Detect which cell encompasses the target text, then output its [X, Y] center coordinate. 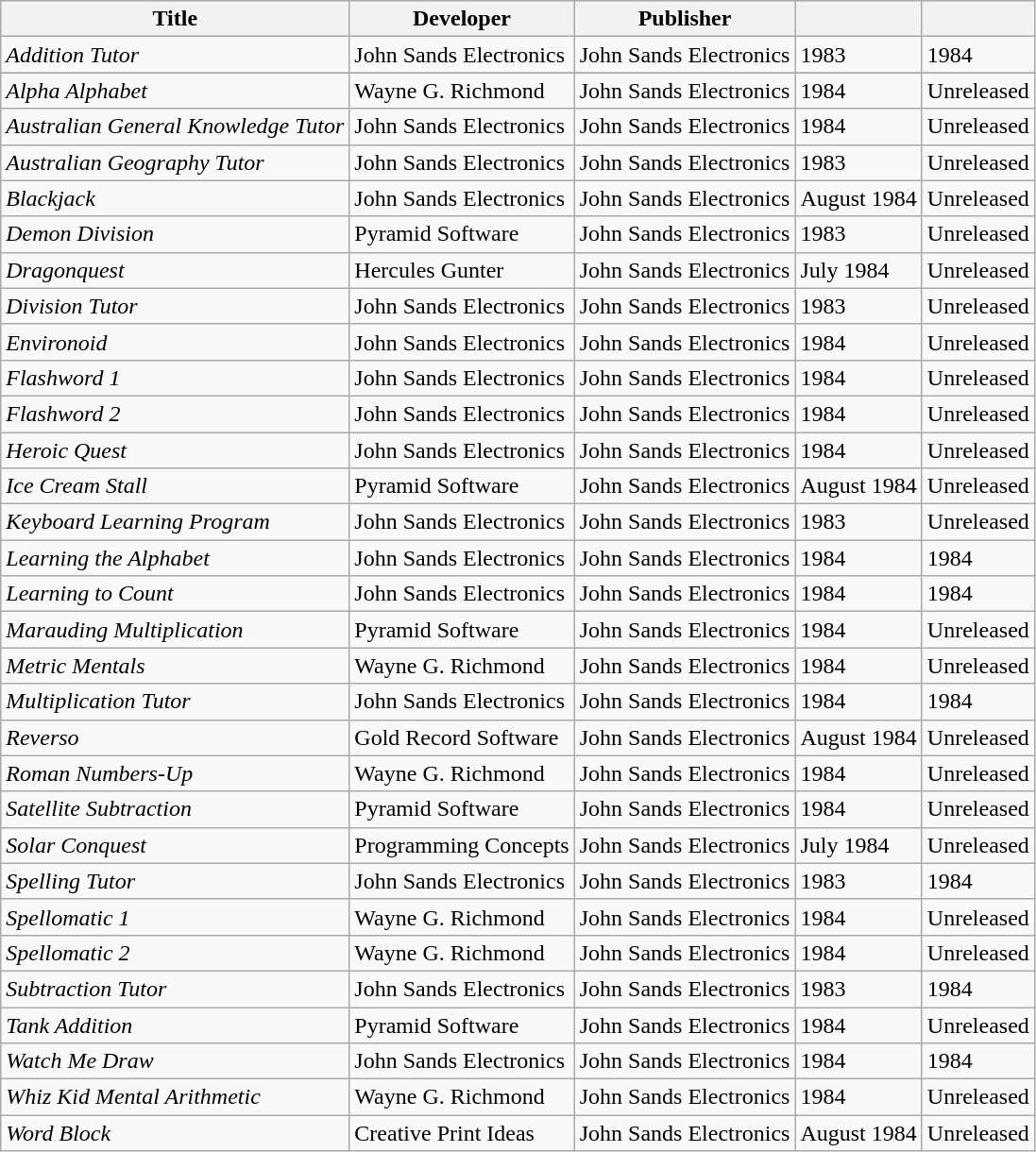
Heroic Quest [176, 450]
Flashword 2 [176, 414]
Developer [462, 19]
Multiplication Tutor [176, 702]
Keyboard Learning Program [176, 522]
Spellomatic 1 [176, 917]
Alpha Alphabet [176, 91]
Environoid [176, 342]
Australian General Knowledge Tutor [176, 127]
Australian Geography Tutor [176, 162]
Learning to Count [176, 594]
Programming Concepts [462, 845]
Spellomatic 2 [176, 953]
Spelling Tutor [176, 881]
Roman Numbers-Up [176, 773]
Watch Me Draw [176, 1061]
Word Block [176, 1133]
Gold Record Software [462, 737]
Division Tutor [176, 306]
Satellite Subtraction [176, 809]
Subtraction Tutor [176, 989]
Tank Addition [176, 1025]
Demon Division [176, 234]
Addition Tutor [176, 55]
Blackjack [176, 198]
Ice Cream Stall [176, 486]
Reverso [176, 737]
Flashword 1 [176, 378]
Hercules Gunter [462, 270]
Marauding Multiplication [176, 630]
Whiz Kid Mental Arithmetic [176, 1097]
Creative Print Ideas [462, 1133]
Dragonquest [176, 270]
Learning the Alphabet [176, 558]
Title [176, 19]
Metric Mentals [176, 666]
Publisher [685, 19]
Solar Conquest [176, 845]
